Determine the (X, Y) coordinate at the center of the cell enclosing the given text.  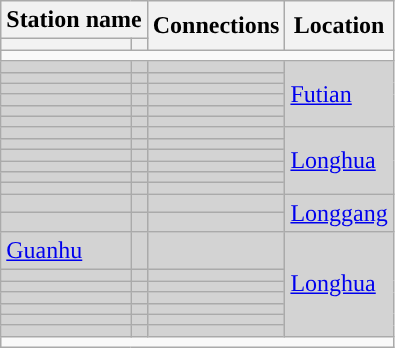
Longgang (339, 213)
Futian (339, 94)
Connections (216, 26)
Guanhu (66, 251)
Location (339, 26)
Station name (74, 20)
